From the cell containing the given text, extract its center point as (x, y) coordinate. 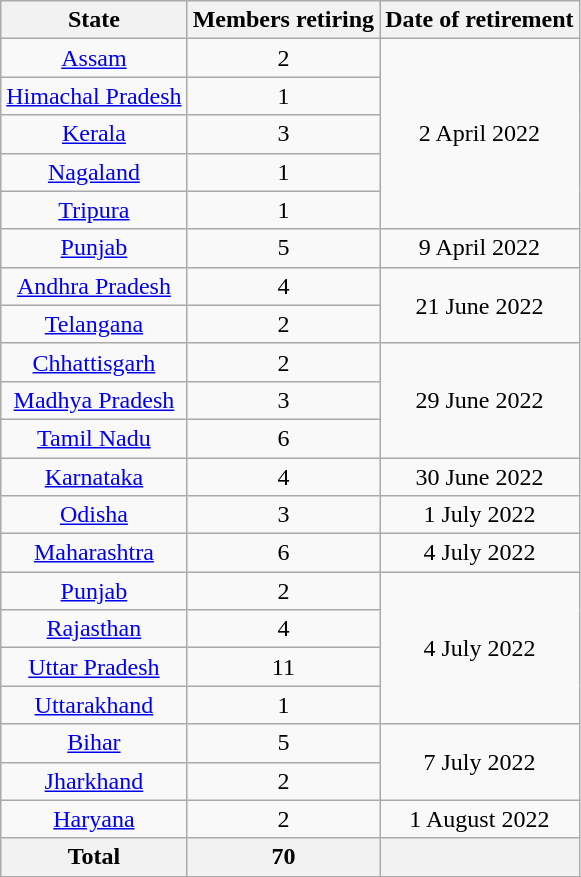
70 (284, 857)
Haryana (94, 819)
1 July 2022 (480, 515)
Tamil Nadu (94, 438)
Andhra Pradesh (94, 286)
9 April 2022 (480, 248)
11 (284, 667)
Members retiring (284, 20)
Total (94, 857)
Rajasthan (94, 629)
Himachal Pradesh (94, 96)
21 June 2022 (480, 305)
Assam (94, 58)
Date of retirement (480, 20)
Karnataka (94, 477)
2 April 2022 (480, 134)
Telangana (94, 324)
Kerala (94, 134)
State (94, 20)
29 June 2022 (480, 400)
Uttar Pradesh (94, 667)
Odisha (94, 515)
1 August 2022 (480, 819)
Chhattisgarh (94, 362)
Tripura (94, 210)
Uttarakhand (94, 705)
30 June 2022 (480, 477)
7 July 2022 (480, 762)
Madhya Pradesh (94, 400)
Jharkhand (94, 781)
Bihar (94, 743)
Nagaland (94, 172)
Maharashtra (94, 553)
